Output the (x, y) coordinate of the center of the cell containing the given text.  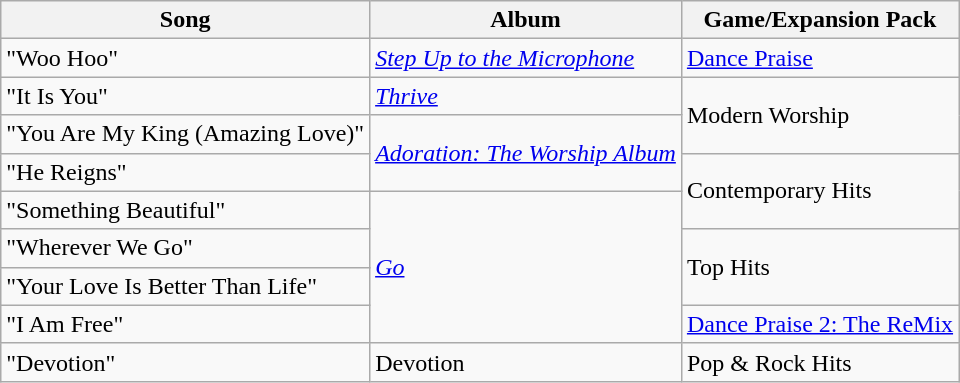
"It Is You" (186, 96)
"I Am Free" (186, 324)
Modern Worship (820, 115)
Go (526, 267)
Song (186, 20)
Step Up to the Microphone (526, 58)
Pop & Rock Hits (820, 362)
"Devotion" (186, 362)
"He Reigns" (186, 172)
Dance Praise (820, 58)
Dance Praise 2: The ReMix (820, 324)
Contemporary Hits (820, 191)
Devotion (526, 362)
Adoration: The Worship Album (526, 153)
"You Are My King (Amazing Love)" (186, 134)
"Wherever We Go" (186, 248)
"Your Love Is Better Than Life" (186, 286)
"Woo Hoo" (186, 58)
Album (526, 20)
Game/Expansion Pack (820, 20)
"Something Beautiful" (186, 210)
Top Hits (820, 267)
Thrive (526, 96)
